Pinpoint the cell where the given text exists, returning its (X, Y) midpoint coordinate. 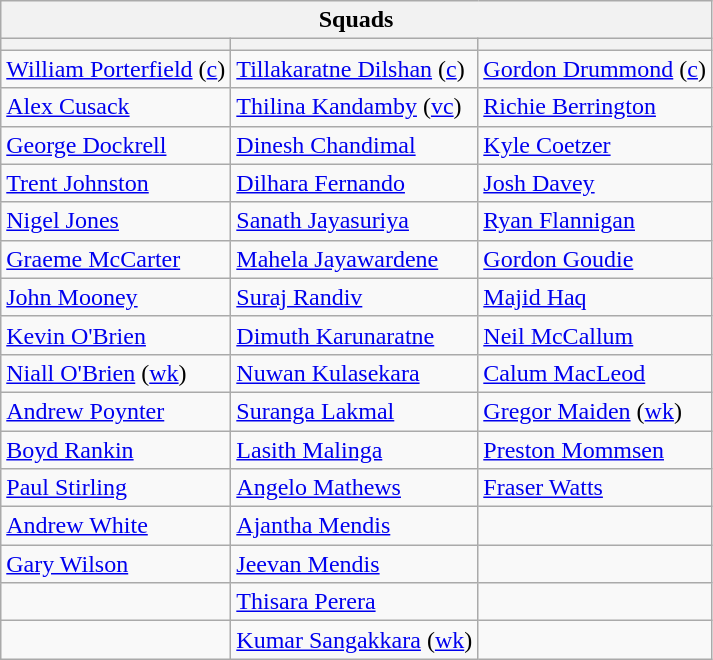
Ryan Flannigan (595, 221)
Kumar Sangakkara (wk) (354, 640)
Neil McCallum (595, 335)
Gary Wilson (116, 564)
Trent Johnston (116, 183)
Nigel Jones (116, 221)
Gordon Drummond (c) (595, 69)
Boyd Rankin (116, 449)
Alex Cusack (116, 107)
Dinesh Chandimal (354, 145)
Suranga Lakmal (354, 411)
Fraser Watts (595, 488)
Preston Mommsen (595, 449)
Niall O'Brien (wk) (116, 373)
Andrew White (116, 526)
Lasith Malinga (354, 449)
Jeevan Mendis (354, 564)
Nuwan Kulasekara (354, 373)
Sanath Jayasuriya (354, 221)
Kyle Coetzer (595, 145)
Majid Haq (595, 297)
John Mooney (116, 297)
Dimuth Karunaratne (354, 335)
Mahela Jayawardene (354, 259)
Dilhara Fernando (354, 183)
Tillakaratne Dilshan (c) (354, 69)
Graeme McCarter (116, 259)
Paul Stirling (116, 488)
Thilina Kandamby (vc) (354, 107)
Andrew Poynter (116, 411)
Gregor Maiden (wk) (595, 411)
Angelo Mathews (354, 488)
Richie Berrington (595, 107)
Squads (356, 20)
George Dockrell (116, 145)
Calum MacLeod (595, 373)
Thisara Perera (354, 602)
William Porterfield (c) (116, 69)
Kevin O'Brien (116, 335)
Suraj Randiv (354, 297)
Josh Davey (595, 183)
Ajantha Mendis (354, 526)
Gordon Goudie (595, 259)
